Return the [X, Y] coordinate for the center point of the cell that contains the specified text.  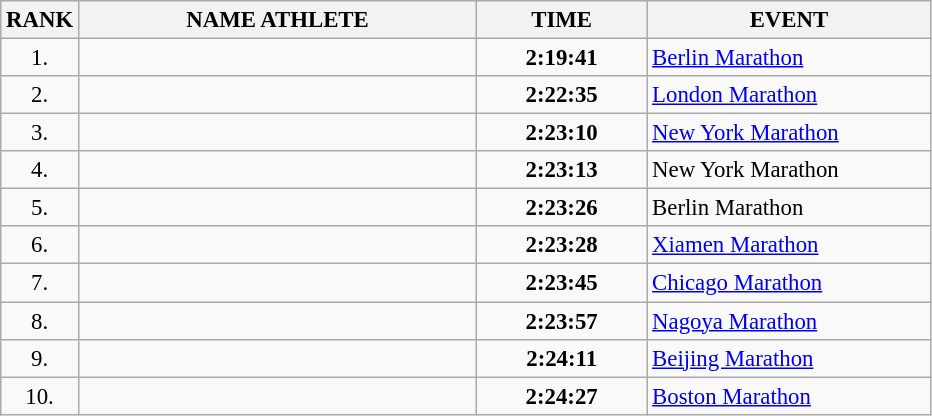
EVENT [789, 20]
Nagoya Marathon [789, 321]
TIME [562, 20]
2:23:57 [562, 321]
NAME ATHLETE [277, 20]
2:23:28 [562, 245]
2:23:45 [562, 283]
Chicago Marathon [789, 283]
10. [40, 396]
Xiamen Marathon [789, 245]
Boston Marathon [789, 396]
RANK [40, 20]
1. [40, 58]
4. [40, 170]
2:19:41 [562, 58]
3. [40, 133]
5. [40, 208]
2. [40, 95]
2:23:10 [562, 133]
Beijing Marathon [789, 358]
8. [40, 321]
2:24:11 [562, 358]
2:24:27 [562, 396]
7. [40, 283]
2:23:26 [562, 208]
2:22:35 [562, 95]
2:23:13 [562, 170]
6. [40, 245]
9. [40, 358]
London Marathon [789, 95]
